Detect which cell encompasses the target text, then output its [x, y] center coordinate. 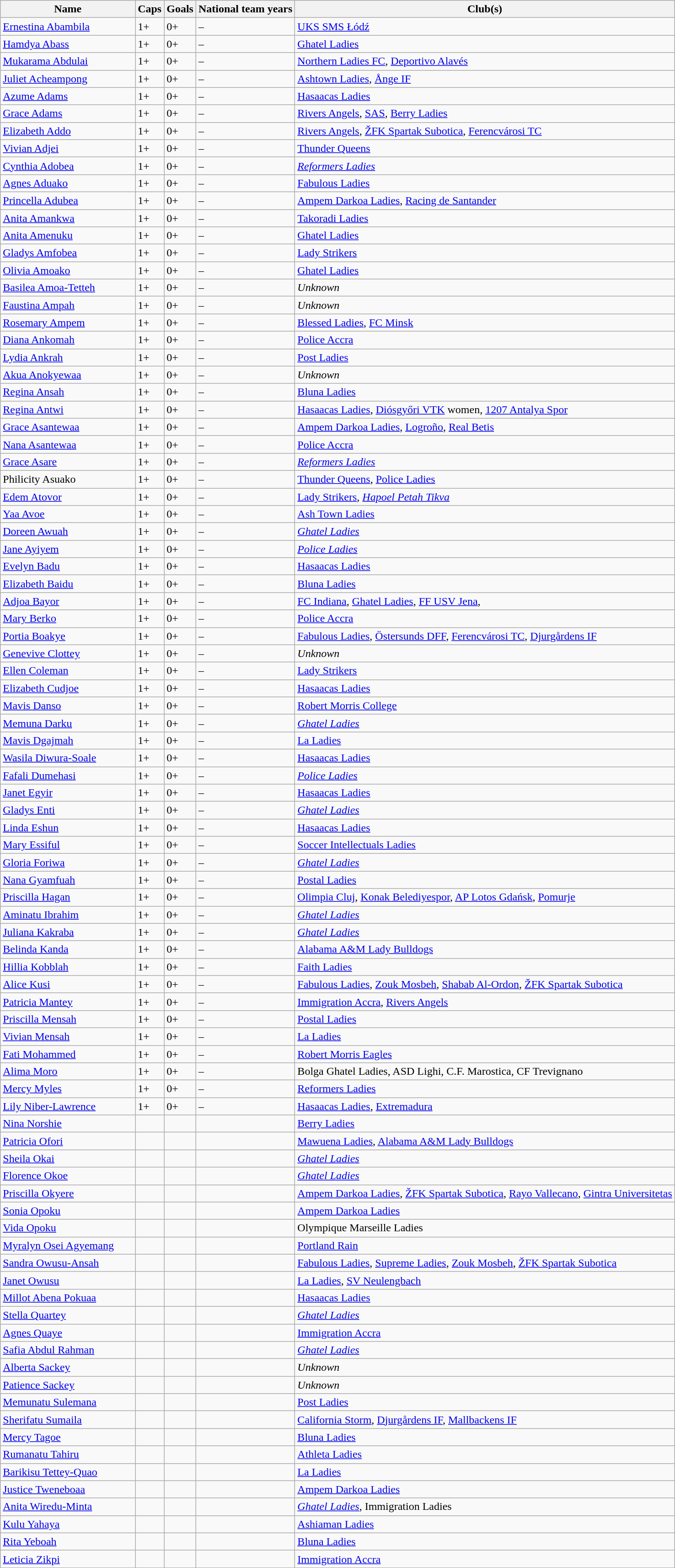
Nana Asantewaa [68, 444]
UKS SMS Łódź [485, 27]
Faustina Ampah [68, 305]
Alima Moro [68, 1072]
Ashtown Ladies, Ånge IF [485, 79]
Ashiaman Ladies [485, 1524]
Elizabeth Addo [68, 131]
Patience Sackey [68, 1385]
Alabama A&M Lady Bulldogs [485, 949]
Cynthia Adobea [68, 166]
Priscilla Mensah [68, 1019]
Rosemary Ampem [68, 323]
Stella Quartey [68, 1315]
Patricia Ofori [68, 1141]
Priscilla Hagan [68, 897]
Alberta Sackey [68, 1368]
Portia Boakye [68, 636]
Ghatel Ladies, Immigration Ladies [485, 1507]
Hasaacas Ladies, Diósgyőri VTK women, 1207 Antalya Spor [485, 410]
Evelyn Badu [68, 566]
Gladys Enti [68, 810]
Caps [150, 9]
Bolga Ghatel Ladies, ASD Lighi, C.F. Marostica, CF Trevignano [485, 1072]
Blessed Ladies, FC Minsk [485, 323]
Vida Opoku [68, 1228]
Goals [180, 9]
Athleta Ladies [485, 1455]
Ampem Darkoa Ladies, ŽFK Spartak Subotica, Rayo Vallecano, Gintra Universitetas [485, 1193]
Florence Okoe [68, 1176]
Alice Kusi [68, 984]
Grace Asantewaa [68, 427]
Vivian Adjei [68, 148]
Priscilla Okyere [68, 1193]
Fabulous Ladies, Zouk Mosbeh, Shabab Al-Ordon, ŽFK Spartak Subotica [485, 984]
Elizabeth Baidu [68, 584]
Philicity Asuako [68, 479]
Hillia Kobblah [68, 967]
Yaa Avoe [68, 514]
Fabulous Ladies, Supreme Ladies, Zouk Mosbeh, ŽFK Spartak Subotica [485, 1263]
Robert Morris Eagles [485, 1054]
Kulu Yahaya [68, 1524]
Sherifatu Sumaila [68, 1420]
Edem Atovor [68, 496]
Wasila Diwura-Soale [68, 758]
La Ladies, SV Neulengbach [485, 1280]
Safia Abdul Rahman [68, 1350]
Memunatu Sulemana [68, 1402]
Jane Ayiyem [68, 549]
Basilea Amoa-Tetteh [68, 288]
Mercy Myles [68, 1089]
Elizabeth Cudjoe [68, 688]
Name [68, 9]
Ampem Darkoa Ladies, Racing de Santander [485, 200]
Club(s) [485, 9]
Janet Owusu [68, 1280]
Mavis Dgajmah [68, 740]
Faith Ladies [485, 967]
Ernestina Abambila [68, 27]
Genevive Clottey [68, 653]
Ampem Darkoa Ladies, Logroño, Real Betis [485, 427]
Lady Strikers, Hapoel Petah Tikva [485, 496]
Adjoa Bayor [68, 601]
Ellen Coleman [68, 671]
Grace Asare [68, 462]
Mary Essiful [68, 845]
Aminatu Ibrahim [68, 915]
Doreen Awuah [68, 532]
Diana Ankomah [68, 340]
Mary Berko [68, 619]
Nina Norshie [68, 1124]
Patricia Mantey [68, 1002]
Lily Niber-Lawrence [68, 1106]
Sandra Owusu-Ansah [68, 1263]
Anita Amenuku [68, 236]
Gladys Amfobea [68, 253]
FC Indiana, Ghatel Ladies, FF USV Jena, [485, 601]
Gloria Foriwa [68, 862]
Lydia Ankrah [68, 357]
California Storm, Djurgårdens IF, Mallbackens IF [485, 1420]
Azume Adams [68, 96]
Agnes Aduako [68, 183]
Immigration Accra, Rivers Angels [485, 1002]
Hamdya Abass [68, 44]
Akua Anokyewaa [68, 375]
National team years [245, 9]
Myralyn Osei Agyemang [68, 1245]
Rumanatu Tahiru [68, 1455]
Juliet Acheampong [68, 79]
Rivers Angels, ŽFK Spartak Subotica, Ferencvárosi TC [485, 131]
Nana Gyamfuah [68, 880]
Fati Mohammed [68, 1054]
Justice Tweneboaa [68, 1489]
Robert Morris College [485, 706]
Fabulous Ladies [485, 183]
Anita Amankwa [68, 218]
Rita Yeboah [68, 1541]
Regina Ansah [68, 392]
Belinda Kanda [68, 949]
Leticia Zikpi [68, 1559]
Vivian Mensah [68, 1036]
Rivers Angels, SAS, Berry Ladies [485, 113]
Mavis Danso [68, 706]
Olivia Amoako [68, 270]
Regina Antwi [68, 410]
Agnes Quaye [68, 1333]
Barikisu Tettey-Quao [68, 1472]
Grace Adams [68, 113]
Linda Eshun [68, 828]
Thunder Queens [485, 148]
Thunder Queens, Police Ladies [485, 479]
Princella Adubea [68, 200]
Hasaacas Ladies, Extremadura [485, 1106]
Berry Ladies [485, 1124]
Mercy Tagoe [68, 1437]
Mukarama Abdulai [68, 61]
Millot Abena Pokuaa [68, 1298]
Anita Wiredu-Minta [68, 1507]
Portland Rain [485, 1245]
Mawuena Ladies, Alabama A&M Lady Bulldogs [485, 1141]
Takoradi Ladies [485, 218]
Northern Ladies FC, Deportivo Alavés [485, 61]
Fabulous Ladies, Östersunds DFF, Ferencvárosi TC, Djurgårdens IF [485, 636]
Ash Town Ladies [485, 514]
Sonia Opoku [68, 1211]
Sheila Okai [68, 1158]
Janet Egyir [68, 793]
Olimpia Cluj, Konak Belediyespor, AP Lotos Gdańsk, Pomurje [485, 897]
Fafali Dumehasi [68, 776]
Olympique Marseille Ladies [485, 1228]
Memuna Darku [68, 723]
Soccer Intellectuals Ladies [485, 845]
Juliana Kakraba [68, 932]
